Find where the given text appears and provide that cell's center as [x, y] coordinate. 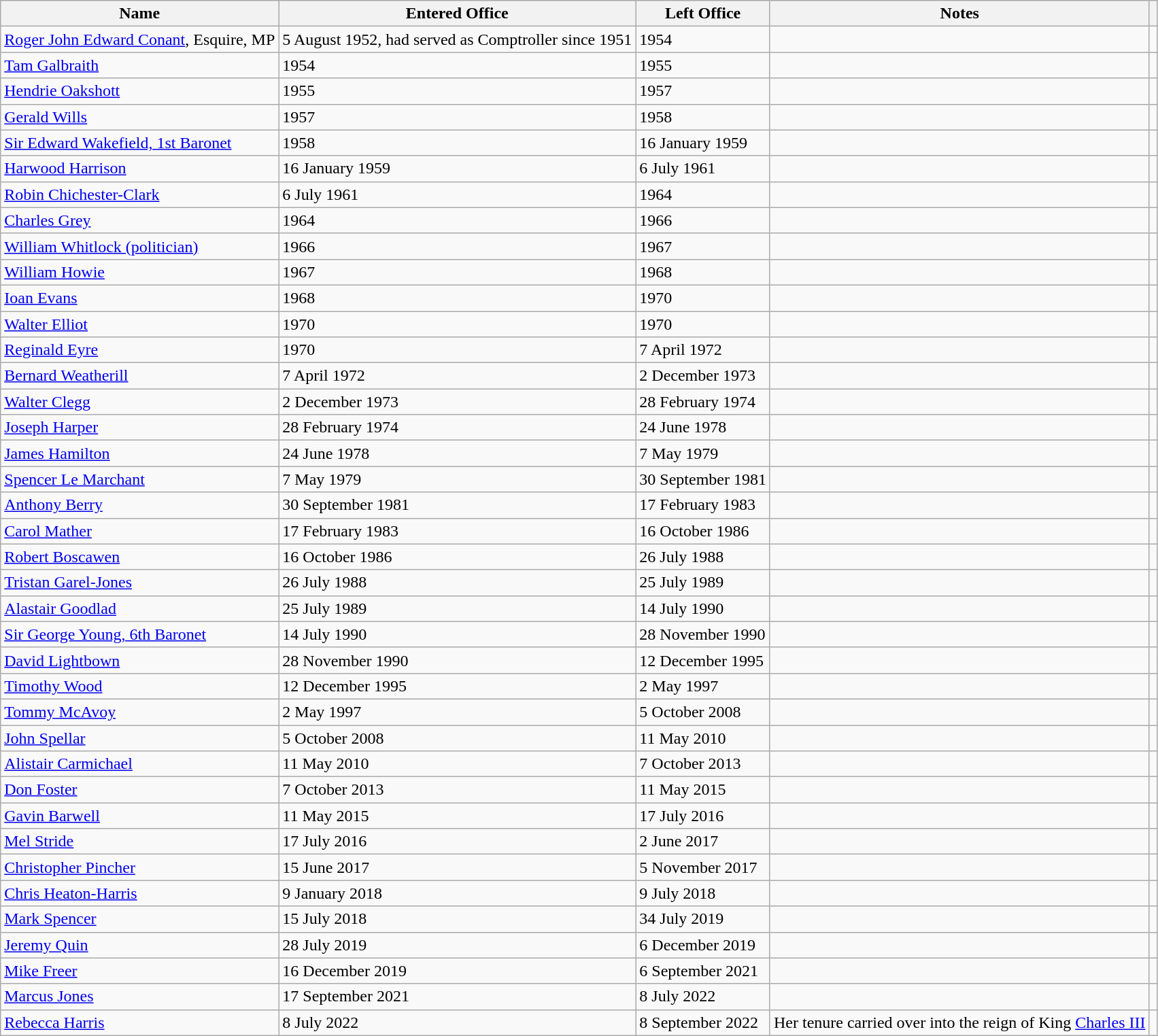
Bernard Weatherill [140, 376]
Mel Stride [140, 842]
Joseph Harper [140, 428]
Her tenure carried over into the reign of King Charles III [959, 1022]
6 December 2019 [703, 945]
Marcus Jones [140, 997]
Hendrie Oakshott [140, 91]
Charles Grey [140, 220]
Don Foster [140, 790]
Tam Galbraith [140, 65]
David Lightbown [140, 660]
Gavin Barwell [140, 816]
6 September 2021 [703, 971]
28 July 2019 [457, 945]
William Whitlock (politician) [140, 246]
Reginald Eyre [140, 350]
Name [140, 14]
Robert Boscawen [140, 557]
James Hamilton [140, 453]
Tristan Garel-Jones [140, 583]
2 June 2017 [703, 842]
Rebecca Harris [140, 1022]
Tommy McAvoy [140, 712]
Harwood Harrison [140, 169]
Left Office [703, 14]
Roger John Edward Conant, Esquire, MP [140, 39]
9 January 2018 [457, 893]
Anthony Berry [140, 505]
Entered Office [457, 14]
15 July 2018 [457, 919]
Notes [959, 14]
John Spellar [140, 738]
William Howie [140, 272]
9 July 2018 [703, 893]
5 November 2017 [703, 867]
Alastair Goodlad [140, 608]
Walter Clegg [140, 402]
5 August 1952, had served as Comptroller since 1951 [457, 39]
Walter Elliot [140, 324]
Carol Mather [140, 531]
Sir George Young, 6th Baronet [140, 634]
17 September 2021 [457, 997]
Mike Freer [140, 971]
Timothy Wood [140, 686]
Jeremy Quin [140, 945]
Chris Heaton-Harris [140, 893]
Spencer Le Marchant [140, 479]
15 June 2017 [457, 867]
16 December 2019 [457, 971]
Mark Spencer [140, 919]
Sir Edward Wakefield, 1st Baronet [140, 143]
Gerald Wills [140, 117]
Robin Chichester-Clark [140, 194]
Ioan Evans [140, 298]
Christopher Pincher [140, 867]
Alistair Carmichael [140, 764]
34 July 2019 [703, 919]
8 September 2022 [703, 1022]
